Determine the (x, y) coordinate at the center of the cell enclosing the given text.  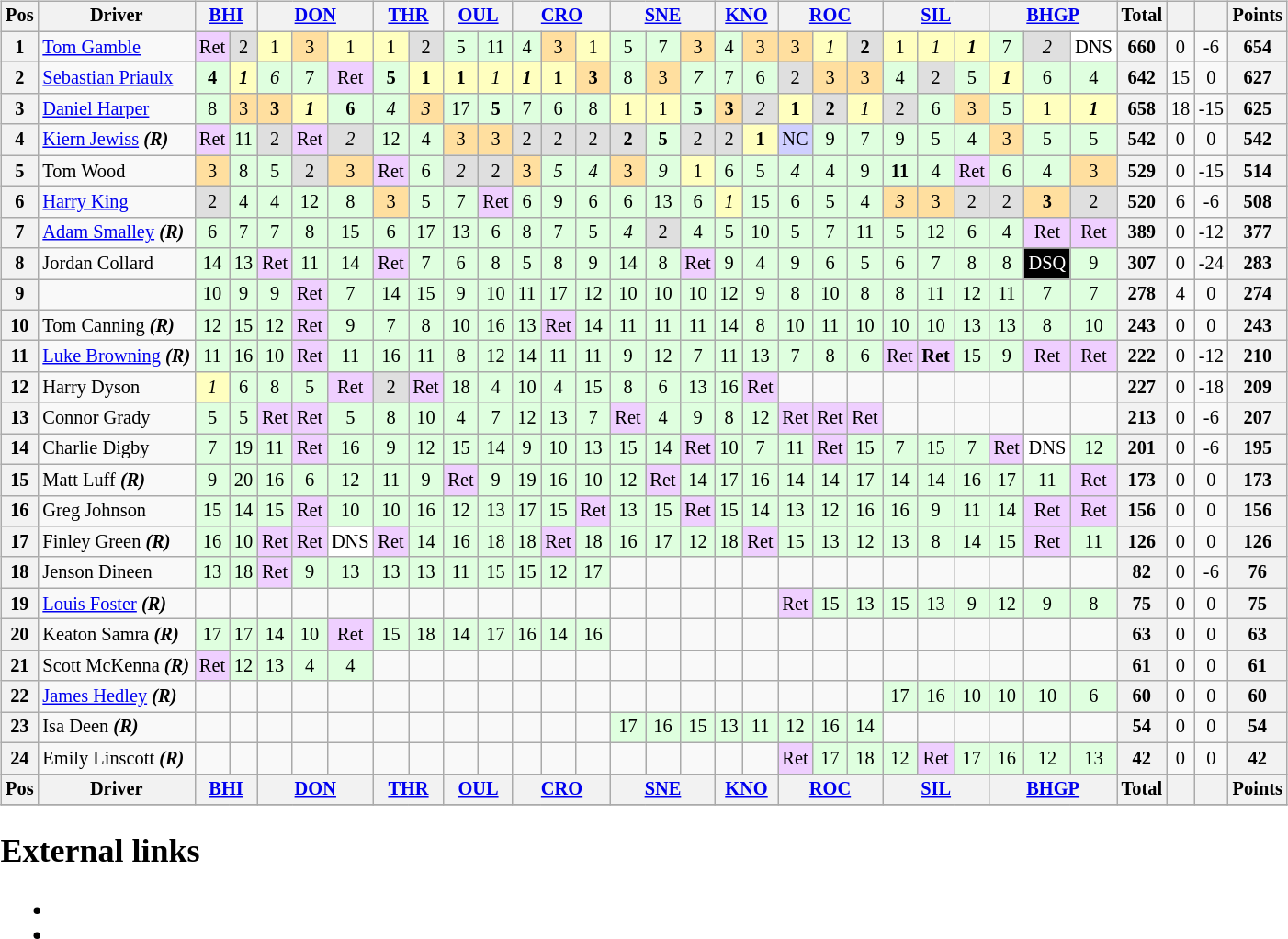
Emily Linscott (R) (116, 758)
Daniel Harper (116, 109)
82 (1142, 572)
NC (796, 140)
377 (1258, 232)
307 (1142, 264)
654 (1258, 47)
201 (1142, 449)
520 (1142, 202)
389 (1142, 232)
-18 (1211, 388)
James Hedley (R) (116, 696)
Harry King (116, 202)
625 (1258, 109)
658 (1142, 109)
Louis Foster (R) (116, 604)
Adam Smalley (R) (116, 232)
Greg Johnson (116, 511)
213 (1142, 418)
Jenson Dineen (116, 572)
23 (19, 728)
Charlie Digby (116, 449)
Kiern Jewiss (R) (116, 140)
642 (1142, 78)
Scott McKenna (R) (116, 665)
227 (1142, 388)
274 (1258, 295)
222 (1142, 356)
210 (1258, 356)
Matt Luff (R) (116, 480)
Keaton Samra (R) (116, 635)
DSQ (1047, 264)
-24 (1211, 264)
209 (1258, 388)
283 (1258, 264)
Isa Deen (R) (116, 728)
660 (1142, 47)
24 (19, 758)
Sebastian Priaulx (116, 78)
Finley Green (R) (116, 542)
278 (1142, 295)
Jordan Collard (116, 264)
514 (1258, 171)
Tom Gamble (116, 47)
Tom Wood (116, 171)
508 (1258, 202)
21 (19, 665)
22 (19, 696)
Tom Canning (R) (116, 325)
Connor Grady (116, 418)
Harry Dyson (116, 388)
76 (1258, 572)
195 (1258, 449)
207 (1258, 418)
529 (1142, 171)
627 (1258, 78)
Luke Browning (R) (116, 356)
